Locate the cell with the specified text and output its (X, Y) center coordinate. 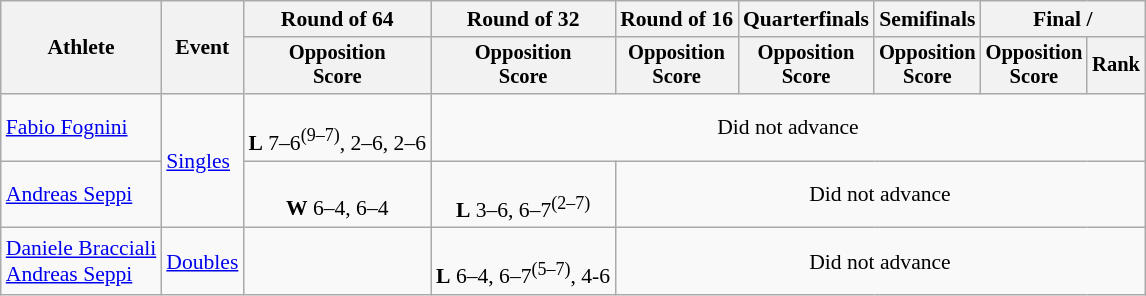
L 7–6(9–7), 2–6, 2–6 (337, 128)
Round of 16 (676, 19)
Rank (1116, 66)
Doubles (202, 262)
Quarterfinals (806, 19)
Fabio Fognini (82, 128)
L 6–4, 6–7(5–7), 4-6 (523, 262)
Semifinals (928, 19)
Round of 64 (337, 19)
L 3–6, 6–7(2–7) (523, 194)
Athlete (82, 48)
Round of 32 (523, 19)
W 6–4, 6–4 (337, 194)
Event (202, 48)
Final / (1063, 19)
Andreas Seppi (82, 194)
Daniele BraccialiAndreas Seppi (82, 262)
Singles (202, 161)
